Search for the cell housing the specified text and yield its (X, Y) center coordinate. 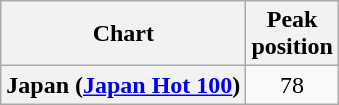
Peakposition (292, 34)
Chart (124, 34)
Japan (Japan Hot 100) (124, 85)
78 (292, 85)
